Output the [X, Y] coordinate of the center of the cell containing the given text.  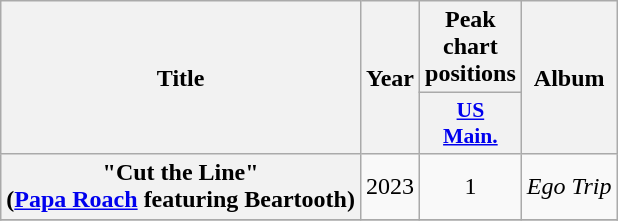
2023 [390, 186]
1 [471, 186]
USMain. [471, 124]
Peak chart positions [471, 47]
Album [569, 78]
"Cut the Line"(Papa Roach featuring Beartooth) [181, 186]
Ego Trip [569, 186]
Title [181, 78]
Year [390, 78]
